Identify which cell holds the provided text, then report its [X, Y] central coordinate. 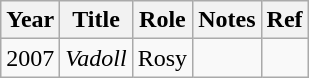
Role [162, 20]
Vadoll [96, 58]
Notes [227, 20]
Title [96, 20]
Year [30, 20]
Rosy [162, 58]
Ref [284, 20]
2007 [30, 58]
